Detect which cell encompasses the target text, then output its (x, y) center coordinate. 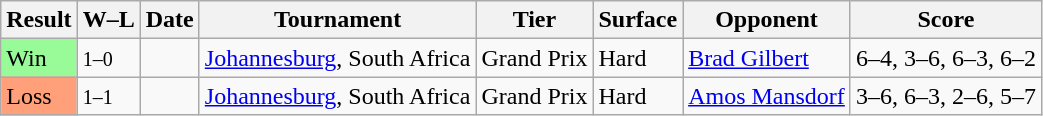
Result (39, 20)
Amos Mansdorf (767, 96)
Score (946, 20)
1–0 (108, 58)
6–4, 3–6, 6–3, 6–2 (946, 58)
Surface (638, 20)
Date (170, 20)
Loss (39, 96)
3–6, 6–3, 2–6, 5–7 (946, 96)
Tier (534, 20)
W–L (108, 20)
Tournament (338, 20)
Opponent (767, 20)
1–1 (108, 96)
Win (39, 58)
Brad Gilbert (767, 58)
